Return (x, y) of the center of cell containing provided text 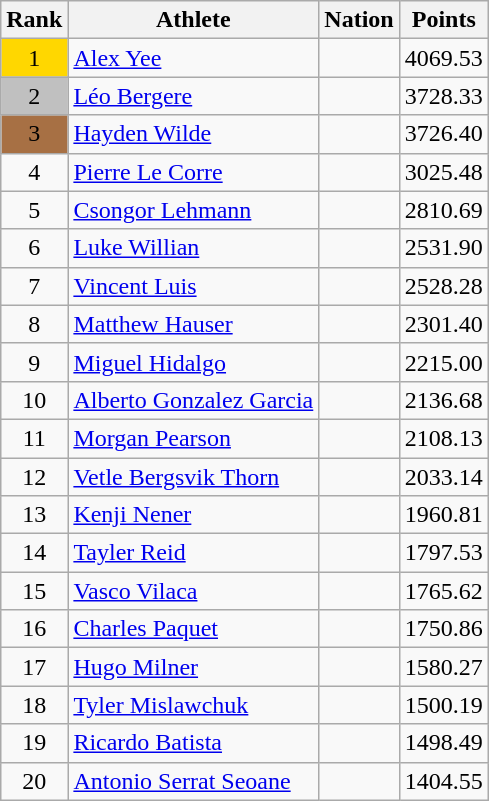
Alberto Gonzalez Garcia (194, 400)
1404.55 (444, 781)
2301.40 (444, 324)
Antonio Serrat Seoane (194, 781)
1750.86 (444, 629)
3728.33 (444, 96)
20 (34, 781)
15 (34, 591)
4069.53 (444, 58)
2528.28 (444, 286)
1500.19 (444, 705)
Luke Willian (194, 248)
1580.27 (444, 667)
Kenji Nener (194, 515)
Tyler Mislawchuk (194, 705)
1960.81 (444, 515)
1498.49 (444, 743)
Points (444, 20)
3025.48 (444, 172)
2215.00 (444, 362)
Vasco Vilaca (194, 591)
12 (34, 477)
17 (34, 667)
8 (34, 324)
Hugo Milner (194, 667)
4 (34, 172)
2033.14 (444, 477)
Alex Yee (194, 58)
2810.69 (444, 210)
2136.68 (444, 400)
7 (34, 286)
Léo Bergere (194, 96)
Nation (359, 20)
Miguel Hidalgo (194, 362)
16 (34, 629)
18 (34, 705)
1797.53 (444, 553)
Rank (34, 20)
1 (34, 58)
19 (34, 743)
Vincent Luis (194, 286)
Vetle Bergsvik Thorn (194, 477)
5 (34, 210)
Morgan Pearson (194, 438)
Matthew Hauser (194, 324)
2 (34, 96)
Pierre Le Corre (194, 172)
6 (34, 248)
3 (34, 134)
Tayler Reid (194, 553)
13 (34, 515)
Charles Paquet (194, 629)
1765.62 (444, 591)
Hayden Wilde (194, 134)
Csongor Lehmann (194, 210)
3726.40 (444, 134)
11 (34, 438)
Athlete (194, 20)
Ricardo Batista (194, 743)
2531.90 (444, 248)
14 (34, 553)
9 (34, 362)
2108.13 (444, 438)
10 (34, 400)
